Scan for the cell matching the given text and deliver its (X, Y) coordinate at center. 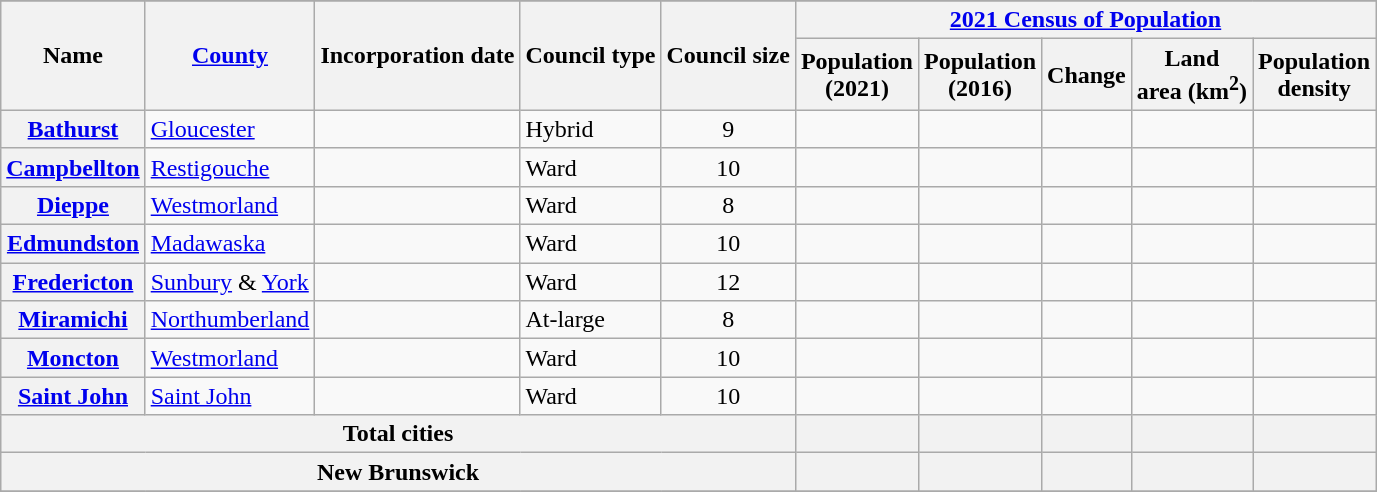
Edmundston (73, 244)
Landarea (km2) (1192, 75)
9 (728, 129)
New Brunswick (398, 472)
Northumberland (230, 320)
Populationdensity (1314, 75)
Bathurst (73, 129)
Miramichi (73, 320)
Dieppe (73, 205)
Campbellton (73, 167)
County (230, 56)
Total cities (398, 434)
Sunbury & York (230, 282)
Fredericton (73, 282)
Moncton (73, 358)
Change (1087, 75)
Council size (728, 56)
12 (728, 282)
Hybrid (590, 129)
Council type (590, 56)
Population(2016) (980, 75)
At-large (590, 320)
Name (73, 56)
2021 Census of Population (1085, 20)
Incorporation date (418, 56)
Population(2021) (856, 75)
Restigouche (230, 167)
Gloucester (230, 129)
Madawaska (230, 244)
